Detect which cell encompasses the target text, then output its [X, Y] center coordinate. 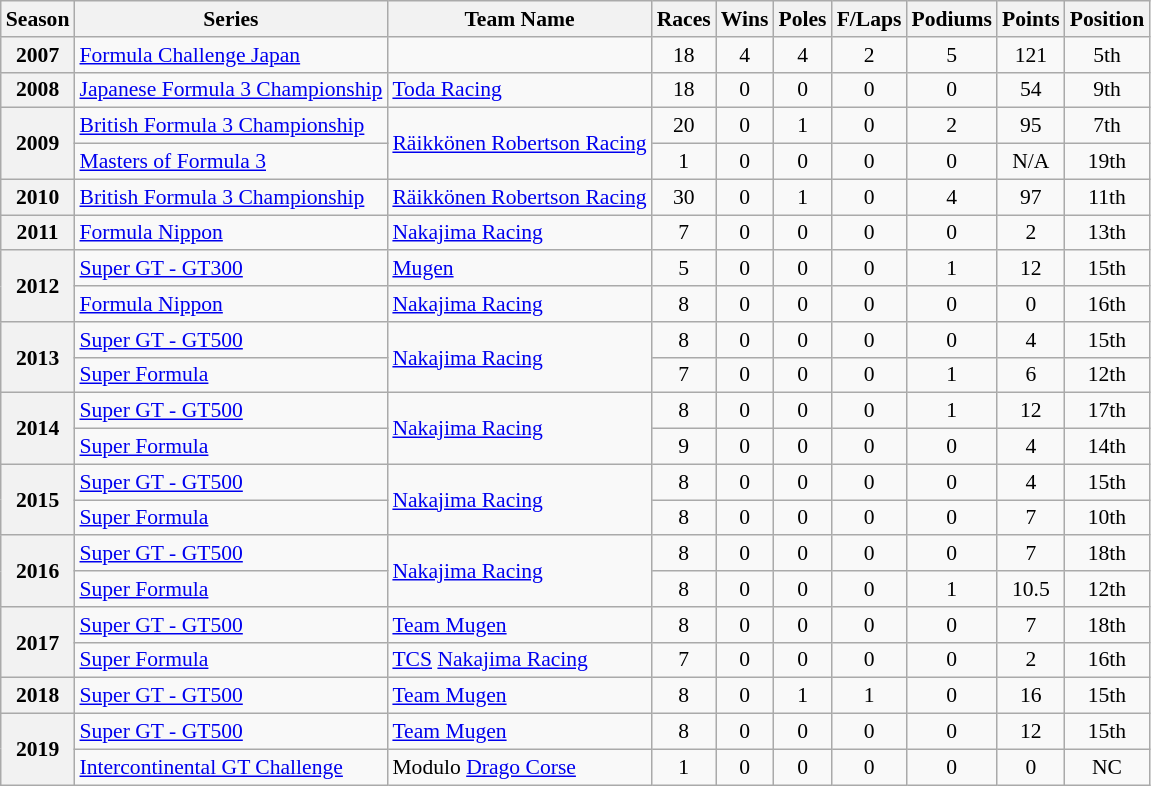
Podiums [952, 19]
Season [38, 19]
2017 [38, 642]
NC [1107, 767]
2014 [38, 428]
Mugen [519, 269]
121 [1031, 55]
30 [684, 197]
TCS Nakajima Racing [519, 660]
2013 [38, 358]
2008 [38, 90]
11th [1107, 197]
Intercontinental GT Challenge [230, 767]
9 [684, 447]
Toda Racing [519, 90]
19th [1107, 162]
2010 [38, 197]
2019 [38, 750]
Formula Challenge Japan [230, 55]
10.5 [1031, 589]
Position [1107, 19]
F/Laps [870, 19]
54 [1031, 90]
2018 [38, 696]
Races [684, 19]
2012 [38, 286]
2015 [38, 500]
Poles [802, 19]
97 [1031, 197]
17th [1107, 411]
Series [230, 19]
9th [1107, 90]
Wins [745, 19]
6 [1031, 375]
16 [1031, 696]
13th [1107, 233]
Team Name [519, 19]
N/A [1031, 162]
2016 [38, 572]
10th [1107, 518]
14th [1107, 447]
20 [684, 126]
Modulo Drago Corse [519, 767]
Masters of Formula 3 [230, 162]
2007 [38, 55]
Japanese Formula 3 Championship [230, 90]
Super GT - GT300 [230, 269]
7th [1107, 126]
2011 [38, 233]
2009 [38, 144]
Points [1031, 19]
95 [1031, 126]
5th [1107, 55]
